For the text-containing cell, return its midpoint in [x, y] coordinate format. 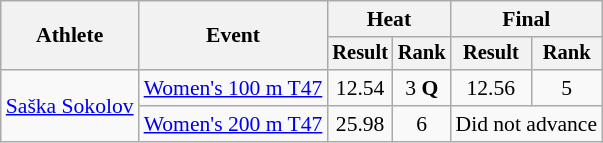
3 Q [422, 88]
Event [234, 36]
Athlete [70, 36]
Saška Sokolov [70, 106]
Final [526, 19]
5 [566, 88]
12.54 [360, 88]
12.56 [490, 88]
Heat [388, 19]
6 [422, 124]
Did not advance [526, 124]
Women's 200 m T47 [234, 124]
Women's 100 m T47 [234, 88]
25.98 [360, 124]
